Locate the cell with the specified text and output its [X, Y] center coordinate. 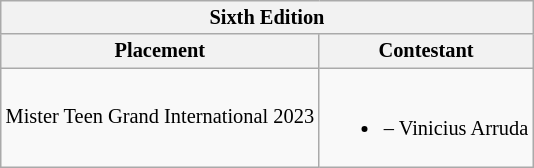
Sixth Edition [267, 17]
Placement [160, 51]
Mister Teen Grand International 2023 [160, 117]
Contestant [426, 51]
– Vinicius Arruda [426, 117]
